Provide the (x, y) coordinate of the cell's center where the given text is located.  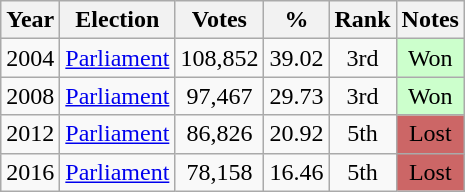
16.46 (296, 172)
97,467 (220, 96)
2008 (30, 96)
39.02 (296, 58)
2016 (30, 172)
86,826 (220, 134)
Year (30, 20)
Rank (362, 20)
Votes (220, 20)
% (296, 20)
29.73 (296, 96)
78,158 (220, 172)
108,852 (220, 58)
Notes (430, 20)
2004 (30, 58)
20.92 (296, 134)
Election (118, 20)
2012 (30, 134)
